Detect which cell encompasses the target text, then output its [x, y] center coordinate. 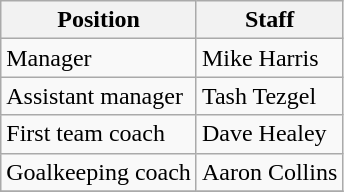
Assistant manager [99, 96]
Position [99, 20]
Tash Tezgel [269, 96]
First team coach [99, 134]
Goalkeeping coach [99, 172]
Mike Harris [269, 58]
Dave Healey [269, 134]
Manager [99, 58]
Staff [269, 20]
Aaron Collins [269, 172]
